Identify which cell holds the provided text, then report its [x, y] central coordinate. 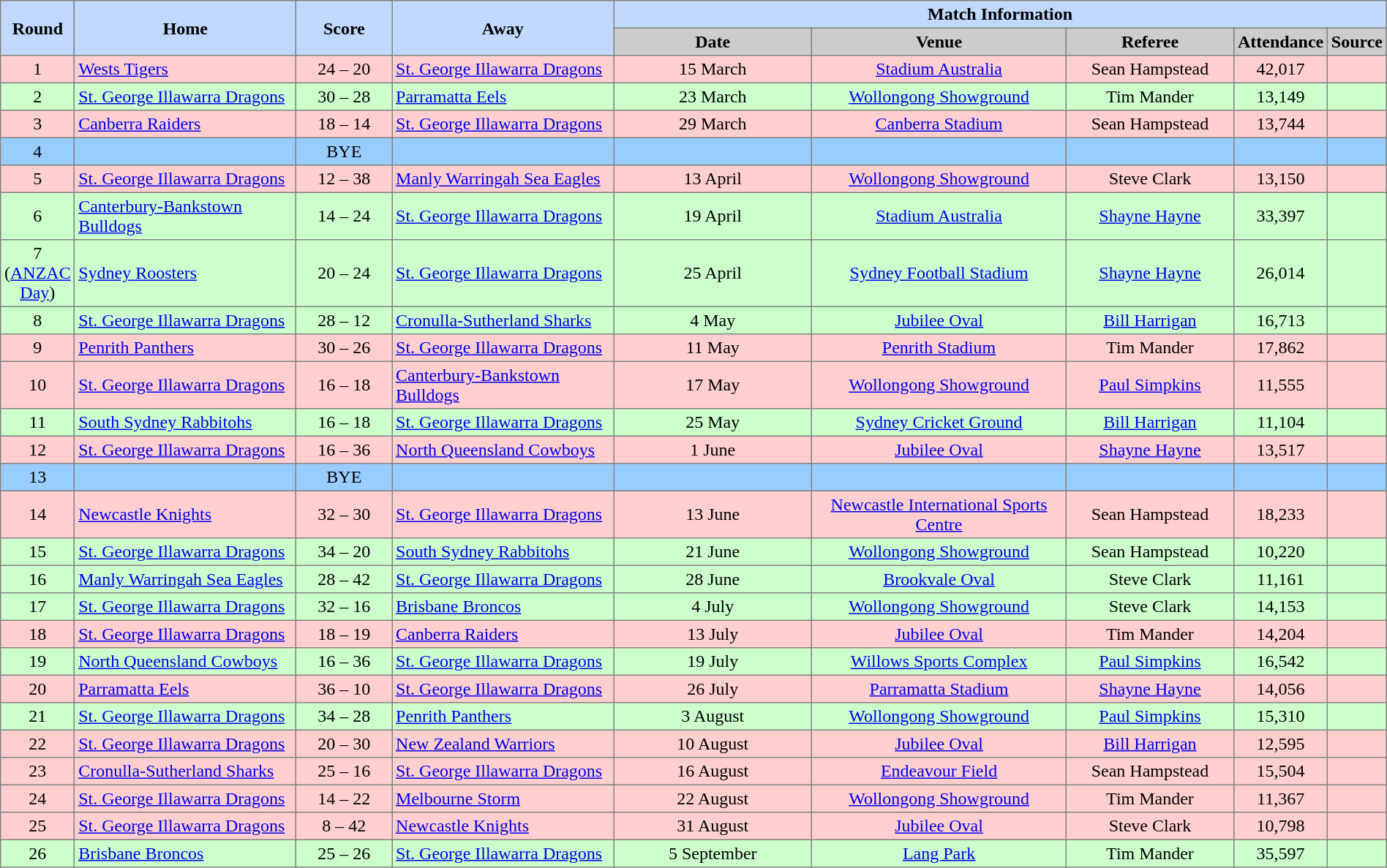
26 July [713, 689]
5 September [713, 853]
8 [38, 320]
1 [38, 69]
Match Information [1000, 15]
13,149 [1281, 97]
18 [38, 634]
25 – 26 [344, 853]
Willows Sports Complex [939, 662]
4 July [713, 607]
Source [1358, 42]
22 August [713, 799]
Lang Park [939, 853]
13,150 [1281, 179]
24 [38, 799]
3 [38, 124]
19 [38, 662]
28 – 42 [344, 579]
Date [713, 42]
20 – 24 [344, 273]
32 – 16 [344, 607]
Newcastle International Sports Centre [939, 514]
Endeavour Field [939, 771]
10 [38, 385]
11,161 [1281, 579]
14,204 [1281, 634]
15,310 [1281, 717]
17 May [713, 385]
33,397 [1281, 216]
Venue [939, 42]
20 [38, 689]
13,744 [1281, 124]
13,517 [1281, 450]
20 – 30 [344, 744]
10,798 [1281, 826]
1 June [713, 450]
Score [344, 28]
Sydney Football Stadium [939, 273]
16,713 [1281, 320]
Away [503, 28]
Wests Tigers [186, 69]
18 – 14 [344, 124]
4 May [713, 320]
15,504 [1281, 771]
21 [38, 717]
30 – 28 [344, 97]
29 March [713, 124]
19 July [713, 662]
15 March [713, 69]
13 July [713, 634]
Parramatta Stadium [939, 689]
Round [38, 28]
36 – 10 [344, 689]
Home [186, 28]
14,056 [1281, 689]
17 [38, 607]
4 [38, 151]
25 [38, 826]
8 – 42 [344, 826]
7 (ANZAC Day) [38, 273]
Sydney Cricket Ground [939, 423]
23 [38, 771]
28 June [713, 579]
18,233 [1281, 514]
25 April [713, 273]
13 June [713, 514]
25 May [713, 423]
3 August [713, 717]
14,153 [1281, 607]
13 April [713, 179]
34 – 28 [344, 717]
19 April [713, 216]
18 – 19 [344, 634]
26,014 [1281, 273]
Canberra Stadium [939, 124]
11,104 [1281, 423]
11,367 [1281, 799]
16,542 [1281, 662]
24 – 20 [344, 69]
11 [38, 423]
12 [38, 450]
30 – 26 [344, 348]
14 – 22 [344, 799]
6 [38, 216]
2 [38, 97]
31 August [713, 826]
5 [38, 179]
17,862 [1281, 348]
Sydney Roosters [186, 273]
28 – 12 [344, 320]
35,597 [1281, 853]
14 [38, 514]
Attendance [1281, 42]
21 June [713, 552]
11 May [713, 348]
14 – 24 [344, 216]
10 August [713, 744]
New Zealand Warriors [503, 744]
23 March [713, 97]
11,555 [1281, 385]
12,595 [1281, 744]
Penrith Stadium [939, 348]
16 August [713, 771]
9 [38, 348]
16 [38, 579]
15 [38, 552]
13 [38, 478]
22 [38, 744]
42,017 [1281, 69]
25 – 16 [344, 771]
Brookvale Oval [939, 579]
Referee [1150, 42]
10,220 [1281, 552]
12 – 38 [344, 179]
26 [38, 853]
Melbourne Storm [503, 799]
32 – 30 [344, 514]
34 – 20 [344, 552]
